Provide the (X, Y) coordinate of the cell's center where the given text is located.  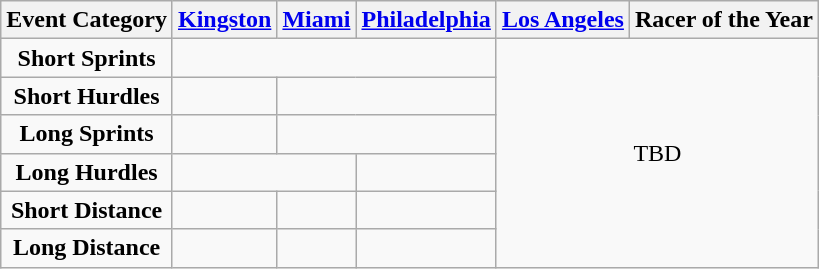
Short Sprints (87, 58)
TBD (657, 153)
Long Distance (87, 248)
Event Category (87, 20)
Kingston (224, 20)
Los Angeles (562, 20)
Long Hurdles (87, 172)
Racer of the Year (724, 20)
Long Sprints (87, 134)
Short Hurdles (87, 96)
Miami (316, 20)
Philadelphia (426, 20)
Short Distance (87, 210)
